Provide the [x, y] coordinate of the cell's center where the given text is located.  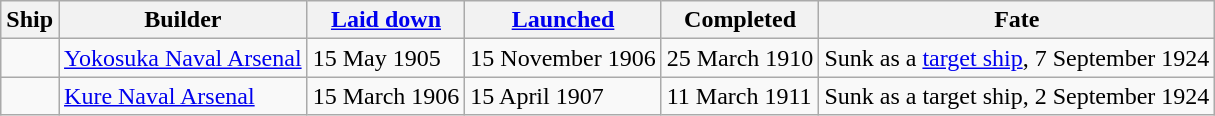
Yokosuka Naval Arsenal [184, 58]
11 March 1911 [740, 96]
Sunk as a target ship, 7 September 1924 [1017, 58]
Laid down [386, 20]
Kure Naval Arsenal [184, 96]
15 March 1906 [386, 96]
Completed [740, 20]
Sunk as a target ship, 2 September 1924 [1017, 96]
Fate [1017, 20]
Ship [30, 20]
15 November 1906 [563, 58]
Builder [184, 20]
25 March 1910 [740, 58]
15 May 1905 [386, 58]
15 April 1907 [563, 96]
Launched [563, 20]
